Output the [x, y] coordinate of the center of the cell containing the given text.  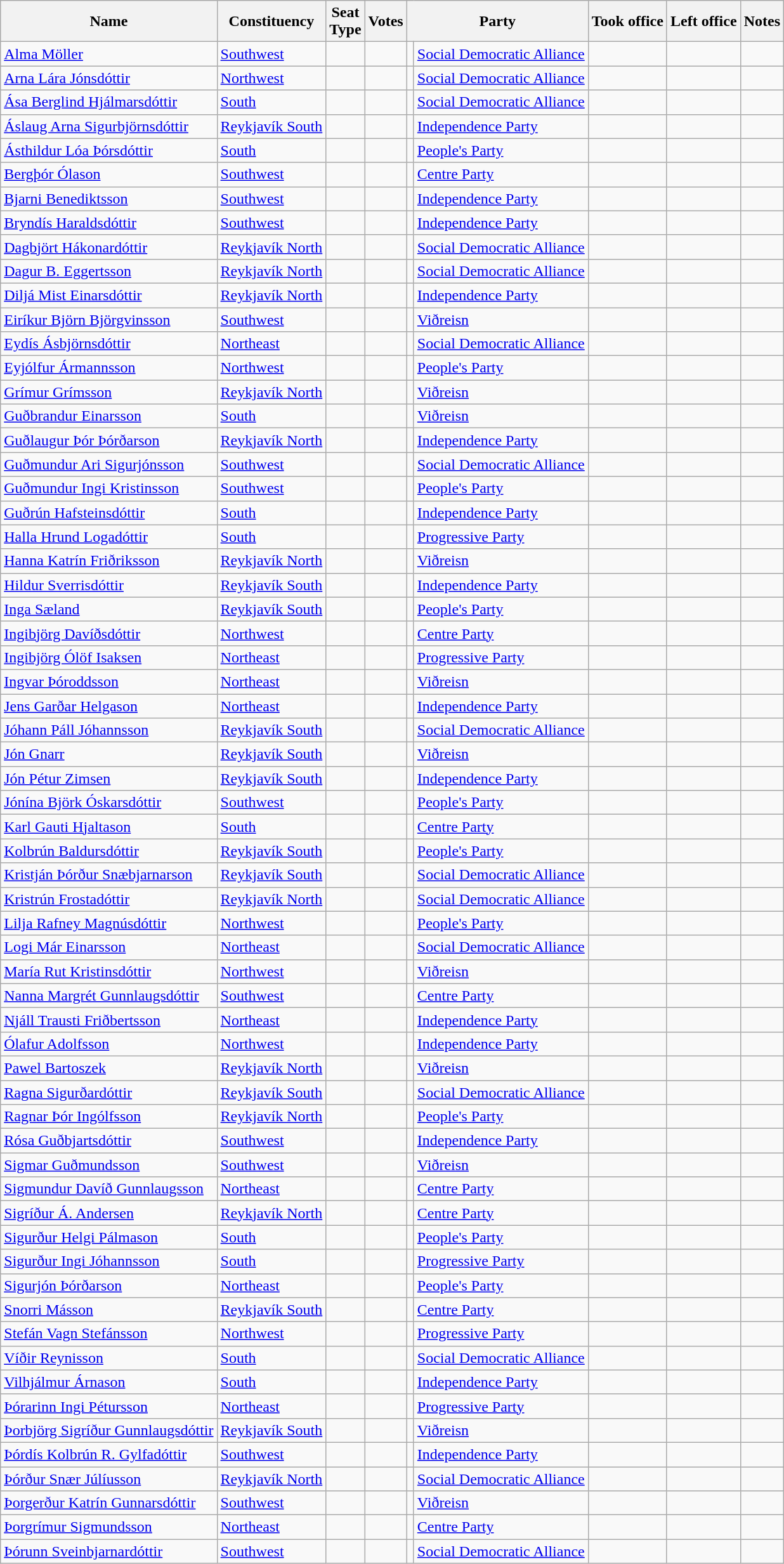
Eiríkur Björn Björgvinsson [109, 319]
Eydís Ásbjörnsdóttir [109, 344]
Took office [627, 22]
Þórunn Sveinbjarnardóttir [109, 1551]
Þorgrímur Sigmundsson [109, 1527]
Ingibjörg Davíðsdóttir [109, 633]
Guðbrandur Einarsson [109, 416]
Hildur Sverrisdóttir [109, 585]
Sigmundur Davíð Gunnlaugsson [109, 1189]
Sigurður Helgi Pálmason [109, 1237]
Víðir Reynisson [109, 1358]
Sigmar Guðmundsson [109, 1165]
Njáll Trausti Friðbertsson [109, 1020]
Hanna Katrín Friðriksson [109, 561]
María Rut Kristinsdóttir [109, 971]
Kolbrún Baldursdóttir [109, 851]
Bryndís Haraldsdóttir [109, 223]
Nanna Margrét Gunnlaugsdóttir [109, 996]
Left office [703, 22]
Ingvar Þóroddsson [109, 681]
Party [497, 22]
Bergþór Ólason [109, 174]
Kristján Þórður Snæbjarnarson [109, 875]
Jens Garðar Helgason [109, 706]
Jóhann Páll Jóhannsson [109, 730]
Guðmundur Ingi Kristinsson [109, 489]
Þorbjörg Sigríður Gunnlaugsdóttir [109, 1430]
Diljá Mist Einarsdóttir [109, 295]
Ragnar Þór Ingólfsson [109, 1117]
Sigurjón Þórðarson [109, 1285]
Áslaug Arna Sigurbjörnsdóttir [109, 126]
Grímur Grímsson [109, 392]
Bjarni Benediktsson [109, 199]
Dagur B. Eggertsson [109, 271]
Logi Már Einarsson [109, 947]
Þórdís Kolbrún R. Gylfadóttir [109, 1454]
Guðmundur Ari Sigurjónsson [109, 464]
Rósa Guðbjartsdóttir [109, 1141]
Sigurður Ingi Jóhannsson [109, 1261]
Dagbjört Hákonardóttir [109, 247]
Lilja Rafney Magnúsdóttir [109, 923]
Ingibjörg Ólöf Isaksen [109, 657]
Kristrún Frostadóttir [109, 899]
Ragna Sigurðardóttir [109, 1092]
Arna Lára Jónsdóttir [109, 78]
SeatType [345, 22]
Karl Gauti Hjaltason [109, 827]
Inga Sæland [109, 609]
Notes [762, 22]
Pawel Bartoszek [109, 1068]
Vilhjálmur Árnason [109, 1382]
Ása Berglind Hjálmarsdóttir [109, 102]
Guðlaugur Þór Þórðarson [109, 440]
Ólafur Adolfsson [109, 1044]
Ásthildur Lóa Þórsdóttir [109, 150]
Votes [386, 22]
Sigríður Á. Andersen [109, 1213]
Stefán Vagn Stefánsson [109, 1334]
Halla Hrund Logadóttir [109, 537]
Constituency [271, 22]
Name [109, 22]
Jón Pétur Zimsen [109, 779]
Jónína Björk Óskarsdóttir [109, 803]
Þórður Snær Júlíusson [109, 1479]
Alma Möller [109, 54]
Eyjólfur Ármannsson [109, 368]
Guðrún Hafsteinsdóttir [109, 513]
Snorri Másson [109, 1310]
Jón Gnarr [109, 754]
Þórarinn Ingi Pétursson [109, 1406]
Þorgerður Katrín Gunnarsdóttir [109, 1503]
